Scan for the cell matching the given text and deliver its [x, y] coordinate at center. 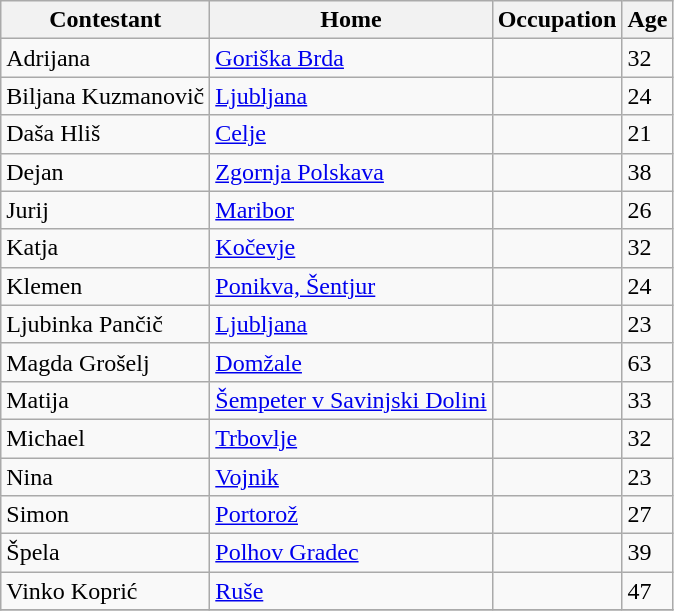
Simon [106, 515]
Age [648, 20]
Magda Grošelj [106, 362]
Celje [351, 134]
Šempeter v Savinjski Dolini [351, 400]
Trbovlje [351, 438]
Biljana Kuzmanovič [106, 96]
Ljubinka Pančič [106, 324]
Zgornja Polskava [351, 172]
Matija [106, 400]
Adrijana [106, 58]
Polhov Gradec [351, 553]
Špela [106, 553]
38 [648, 172]
Domžale [351, 362]
Ruše [351, 591]
Klemen [106, 286]
Maribor [351, 210]
Vojnik [351, 477]
27 [648, 515]
Occupation [557, 20]
Dejan [106, 172]
Portorož [351, 515]
21 [648, 134]
33 [648, 400]
Nina [106, 477]
Home [351, 20]
Kočevje [351, 248]
Vinko Koprić [106, 591]
Goriška Brda [351, 58]
Ponikva, Šentjur [351, 286]
Michael [106, 438]
Contestant [106, 20]
47 [648, 591]
Daša Hliš [106, 134]
63 [648, 362]
39 [648, 553]
Katja [106, 248]
Jurij [106, 210]
26 [648, 210]
